Locate the cell with the specified text and output its [X, Y] center coordinate. 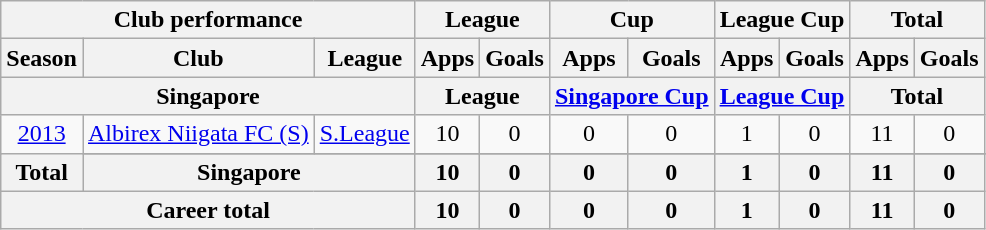
Club performance [208, 20]
S.League [364, 134]
Cup [632, 20]
Career total [208, 210]
Season [42, 58]
Albirex Niigata FC (S) [198, 134]
Singapore Cup [632, 96]
2013 [42, 134]
Club [198, 58]
